Find where the given text appears and provide that cell's center as [X, Y] coordinate. 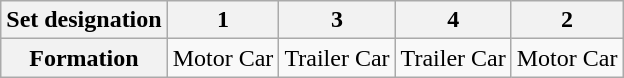
Set designation [84, 20]
3 [337, 20]
4 [453, 20]
Formation [84, 58]
1 [223, 20]
2 [567, 20]
